Detect which cell encompasses the target text, then output its [X, Y] center coordinate. 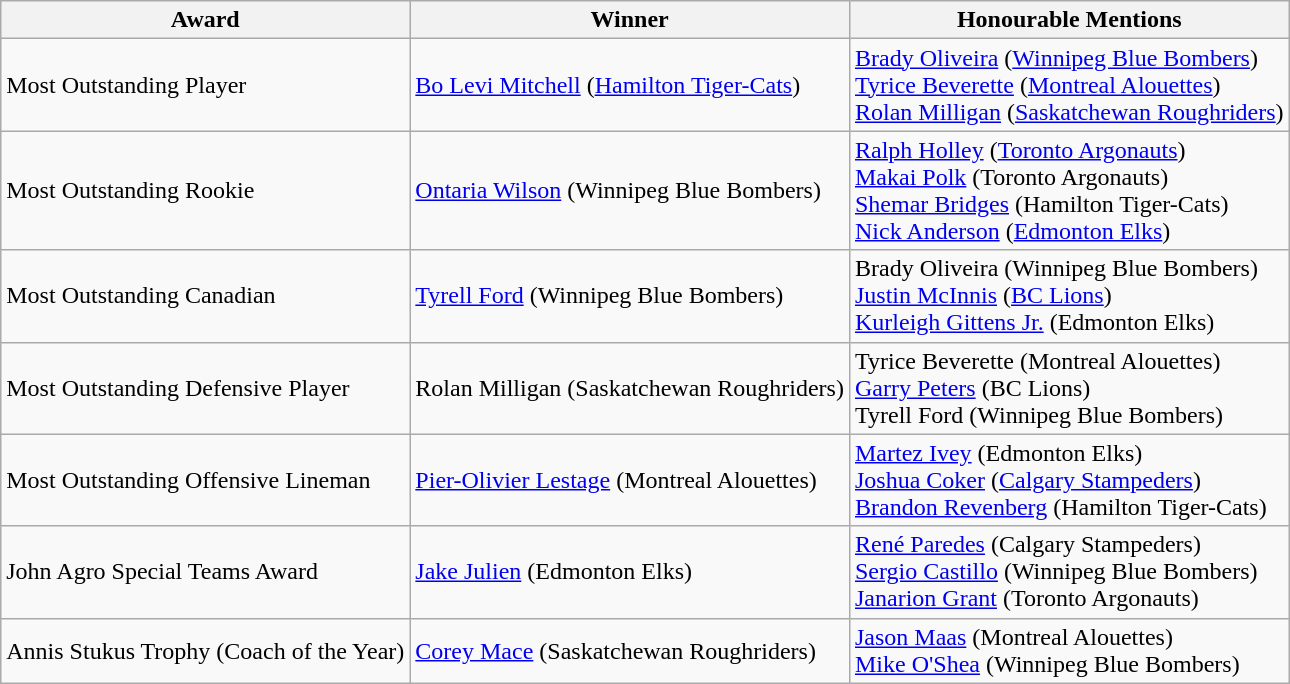
Tyrell Ford (Winnipeg Blue Bombers) [630, 296]
Martez Ivey (Edmonton Elks)Joshua Coker (Calgary Stampeders)Brandon Revenberg (Hamilton Tiger-Cats) [1069, 480]
Jake Julien (Edmonton Elks) [630, 572]
Rolan Milligan (Saskatchewan Roughriders) [630, 388]
Most Outstanding Defensive Player [206, 388]
Ralph Holley (Toronto Argonauts)Makai Polk (Toronto Argonauts)Shemar Bridges (Hamilton Tiger-Cats)Nick Anderson (Edmonton Elks) [1069, 190]
Most Outstanding Rookie [206, 190]
John Agro Special Teams Award [206, 572]
Jason Maas (Montreal Alouettes)Mike O'Shea (Winnipeg Blue Bombers) [1069, 650]
René Paredes (Calgary Stampeders)Sergio Castillo (Winnipeg Blue Bombers)Janarion Grant (Toronto Argonauts) [1069, 572]
Bo Levi Mitchell (Hamilton Tiger-Cats) [630, 85]
Annis Stukus Trophy (Coach of the Year) [206, 650]
Brady Oliveira (Winnipeg Blue Bombers)Justin McInnis (BC Lions)Kurleigh Gittens Jr. (Edmonton Elks) [1069, 296]
Pier-Olivier Lestage (Montreal Alouettes) [630, 480]
Tyrice Beverette (Montreal Alouettes)Garry Peters (BC Lions)Tyrell Ford (Winnipeg Blue Bombers) [1069, 388]
Brady Oliveira (Winnipeg Blue Bombers)Tyrice Beverette (Montreal Alouettes)Rolan Milligan (Saskatchewan Roughriders) [1069, 85]
Corey Mace (Saskatchewan Roughriders) [630, 650]
Award [206, 20]
Most Outstanding Player [206, 85]
Ontaria Wilson (Winnipeg Blue Bombers) [630, 190]
Most Outstanding Canadian [206, 296]
Winner [630, 20]
Most Outstanding Offensive Lineman [206, 480]
Honourable Mentions [1069, 20]
